Provide the (x, y) coordinate of the cell's center where the given text is located.  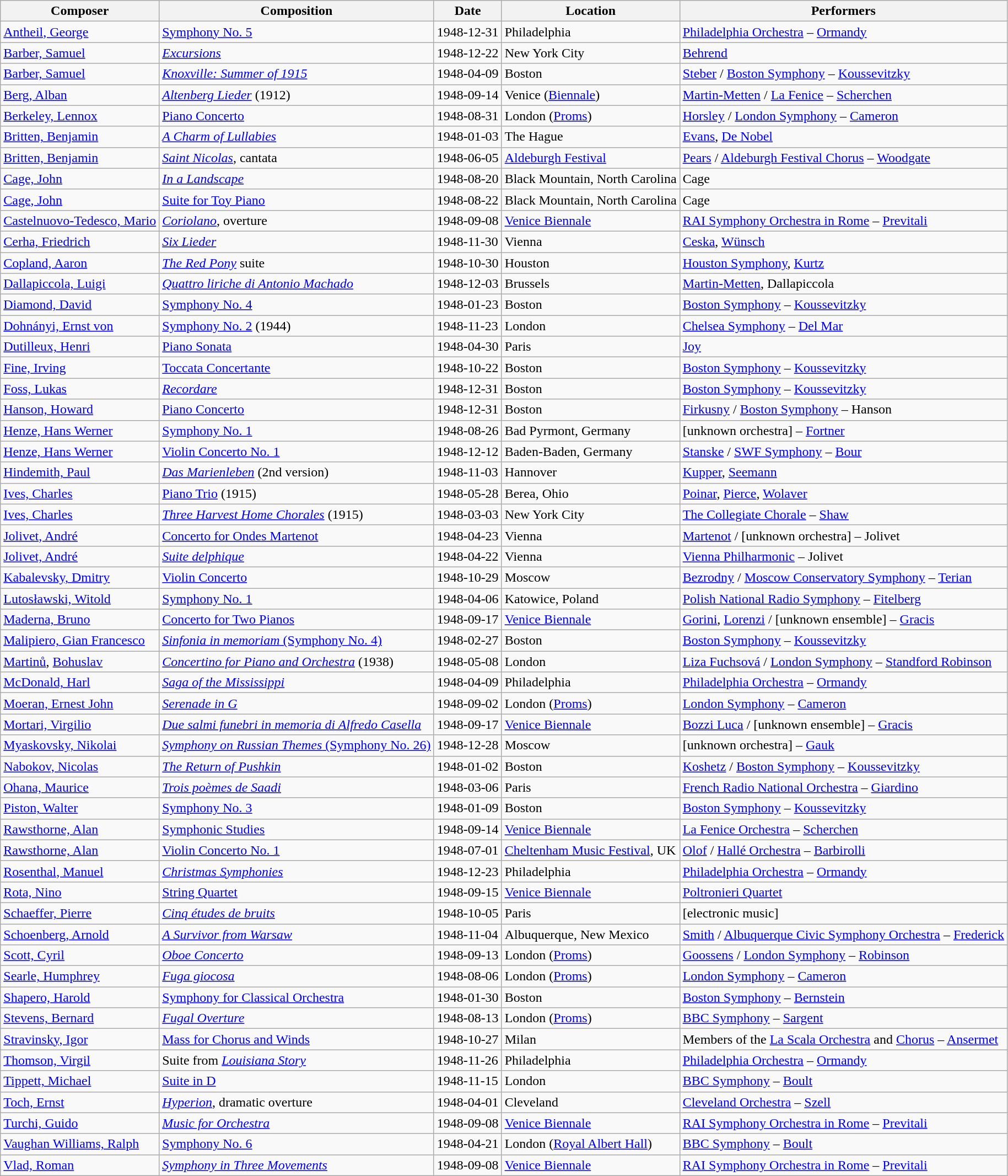
Serenade in G (297, 704)
Stevens, Bernard (80, 1018)
Poltronieri Quartet (843, 892)
Milan (591, 1039)
1948-03-03 (467, 514)
Composer (80, 11)
Music for Orchestra (297, 1123)
Lutosławski, Witold (80, 598)
1948-09-13 (467, 955)
1948-08-22 (467, 200)
Berea, Ohio (591, 493)
Cerha, Friedrich (80, 241)
Saint Nicolas, cantata (297, 158)
Aldeburgh Festival (591, 158)
1948-10-27 (467, 1039)
Diamond, David (80, 305)
The Red Pony suite (297, 263)
1948-12-22 (467, 53)
Maderna, Bruno (80, 620)
1948-01-02 (467, 766)
Mortari, Virgilio (80, 724)
La Fenice Orchestra – Scherchen (843, 829)
Scott, Cyril (80, 955)
Oboe Concerto (297, 955)
Quattro liriche di Antonio Machado (297, 284)
Piano Sonata (297, 347)
Vlad, Roman (80, 1165)
1948-03-06 (467, 787)
Copland, Aaron (80, 263)
Goossens / London Symphony – Robinson (843, 955)
Suite in D (297, 1081)
Cleveland (591, 1102)
Location (591, 11)
Composition (297, 11)
Castelnuovo-Tedesco, Mario (80, 221)
Turchi, Guido (80, 1123)
1948-02-27 (467, 641)
Toch, Ernst (80, 1102)
Stravinsky, Igor (80, 1039)
1948-08-20 (467, 179)
1948-08-13 (467, 1018)
Kupper, Seemann (843, 472)
Pears / Aldeburgh Festival Chorus – Woodgate (843, 158)
Nabokov, Nicolas (80, 766)
Martenot / [unknown orchestra] – Jolivet (843, 535)
Bozzi Luca / [unknown ensemble] – Gracis (843, 724)
Christmas Symphonies (297, 871)
Mass for Chorus and Winds (297, 1039)
Concerto for Two Pianos (297, 620)
Sinfonia in memoriam (Symphony No. 4) (297, 641)
1948-11-04 (467, 935)
Katowice, Poland (591, 598)
Malipiero, Gian Francesco (80, 641)
Symphonic Studies (297, 829)
1948-11-03 (467, 472)
Olof / Hallé Orchestra – Barbirolli (843, 850)
String Quartet (297, 892)
1948-10-05 (467, 913)
A Survivor from Warsaw (297, 935)
Members of the La Scala Orchestra and Chorus – Ansermet (843, 1039)
Knoxville: Summer of 1915 (297, 74)
Saga of the Mississippi (297, 683)
Symphony on Russian Themes (Symphony No. 26) (297, 745)
[unknown orchestra] – Fortner (843, 431)
Hyperion, dramatic overture (297, 1102)
Concertino for Piano and Orchestra (1938) (297, 662)
Toccata Concertante (297, 368)
1948-08-06 (467, 976)
Myaskovsky, Nikolai (80, 745)
Excursions (297, 53)
1948-04-30 (467, 347)
1948-04-23 (467, 535)
Hanson, Howard (80, 410)
Recordare (297, 389)
Schoenberg, Arnold (80, 935)
Due salmi funebri in memoria di Alfredo Casella (297, 724)
Venice (Biennale) (591, 95)
Steber / Boston Symphony – Koussevitzky (843, 74)
Suite for Toy Piano (297, 200)
Poinar, Pierce, Wolaver (843, 493)
Albuquerque, New Mexico (591, 935)
Six Lieder (297, 241)
BBC Symphony – Sargent (843, 1018)
Koshetz / Boston Symphony – Koussevitzky (843, 766)
The Hague (591, 137)
Piston, Walter (80, 808)
Fine, Irving (80, 368)
Behrend (843, 53)
London (Royal Albert Hall) (591, 1144)
1948-12-03 (467, 284)
1948-07-01 (467, 850)
1948-04-01 (467, 1102)
[unknown orchestra] – Gauk (843, 745)
Smith / Albuquerque Civic Symphony Orchestra – Frederick (843, 935)
Houston (591, 263)
Polish National Radio Symphony – Fitelberg (843, 598)
1948-10-22 (467, 368)
1948-11-23 (467, 326)
Vienna Philharmonic – Jolivet (843, 556)
1948-06-05 (467, 158)
Martinů, Bohuslav (80, 662)
Trois poèmes de Saadi (297, 787)
Searle, Humphrey (80, 976)
Tippett, Michael (80, 1081)
Symphony No. 4 (297, 305)
Symphony for Classical Orchestra (297, 997)
Brussels (591, 284)
Bad Pyrmont, Germany (591, 431)
Chelsea Symphony – Del Mar (843, 326)
Berg, Alban (80, 95)
Foss, Lukas (80, 389)
Cleveland Orchestra – Szell (843, 1102)
Symphony No. 2 (1944) (297, 326)
In a Landscape (297, 179)
1948-11-15 (467, 1081)
Vaughan Williams, Ralph (80, 1144)
Suite from Louisiana Story (297, 1060)
Symphony No. 6 (297, 1144)
Altenberg Lieder (1912) (297, 95)
Coriolano, overture (297, 221)
Rota, Nino (80, 892)
1948-04-22 (467, 556)
1948-11-26 (467, 1060)
Shapero, Harold (80, 997)
Moeran, Ernest John (80, 704)
McDonald, Harl (80, 683)
Rosenthal, Manuel (80, 871)
Baden-Baden, Germany (591, 452)
1948-09-02 (467, 704)
Stanske / SWF Symphony – Bour (843, 452)
The Return of Pushkin (297, 766)
1948-12-12 (467, 452)
Bezrodny / Moscow Conservatory Symphony – Terian (843, 577)
Schaeffer, Pierre (80, 913)
Cinq études de bruits (297, 913)
Hannover (591, 472)
Evans, De Nobel (843, 137)
1948-12-23 (467, 871)
1948-05-28 (467, 493)
1948-04-06 (467, 598)
Gorini, Lorenzi / [unknown ensemble] – Gracis (843, 620)
1948-12-28 (467, 745)
1948-01-03 (467, 137)
Ohana, Maurice (80, 787)
Boston Symphony – Bernstein (843, 997)
1948-11-30 (467, 241)
Suite delphique (297, 556)
A Charm of Lullabies (297, 137)
Date (467, 11)
Horsley / London Symphony – Cameron (843, 116)
Three Harvest Home Chorales (1915) (297, 514)
French Radio National Orchestra – Giardino (843, 787)
1948-01-09 (467, 808)
Joy (843, 347)
Dutilleux, Henri (80, 347)
1948-09-15 (467, 892)
Antheil, George (80, 32)
The Collegiate Chorale – Shaw (843, 514)
Symphony No. 5 (297, 32)
Performers (843, 11)
Hindemith, Paul (80, 472)
Violin Concerto (297, 577)
[electronic music] (843, 913)
Fuga giocosa (297, 976)
Dallapiccola, Luigi (80, 284)
Berkeley, Lennox (80, 116)
1948-10-30 (467, 263)
Kabalevsky, Dmitry (80, 577)
Martin-Metten / La Fenice – Scherchen (843, 95)
1948-05-08 (467, 662)
Firkusny / Boston Symphony – Hanson (843, 410)
Symphony No. 3 (297, 808)
Ceska, Wünsch (843, 241)
Fugal Overture (297, 1018)
1948-10-29 (467, 577)
1948-04-21 (467, 1144)
Liza Fuchsová / London Symphony – Standford Robinson (843, 662)
Houston Symphony, Kurtz (843, 263)
Symphony in Three Movements (297, 1165)
Piano Trio (1915) (297, 493)
Concerto for Ondes Martenot (297, 535)
1948-08-31 (467, 116)
1948-01-23 (467, 305)
1948-08-26 (467, 431)
Martin-Metten, Dallapiccola (843, 284)
Dohnányi, Ernst von (80, 326)
Das Marienleben (2nd version) (297, 472)
Cheltenham Music Festival, UK (591, 850)
1948-01-30 (467, 997)
Thomson, Virgil (80, 1060)
